Provide the (X, Y) coordinate of the cell's center where the given text is located.  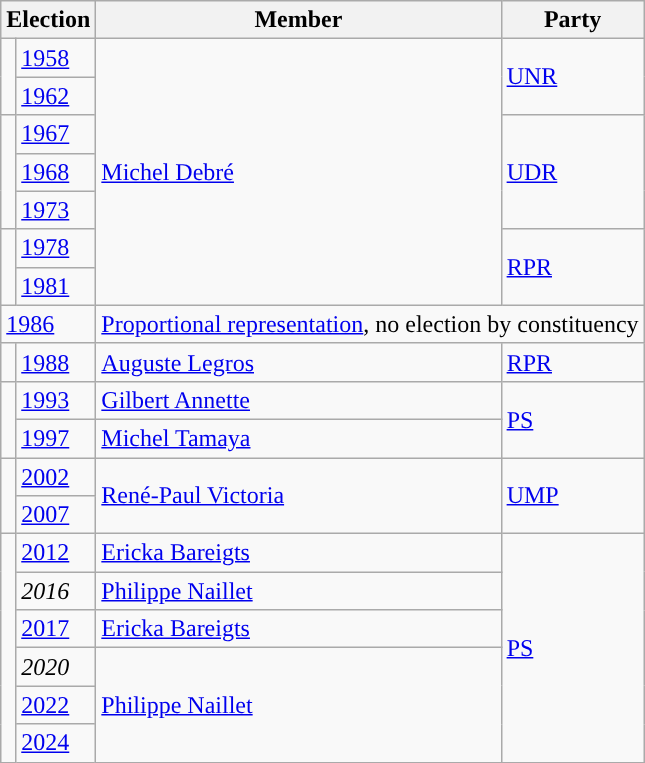
1973 (56, 210)
2022 (56, 705)
1997 (56, 438)
2016 (56, 591)
UNR (572, 77)
Election (48, 20)
Auguste Legros (298, 362)
1968 (56, 172)
René-Paul Victoria (298, 496)
2024 (56, 743)
Party (572, 20)
1988 (56, 362)
2017 (56, 629)
1978 (56, 248)
Member (298, 20)
1993 (56, 400)
2007 (56, 515)
UMP (572, 496)
1958 (56, 58)
UDR (572, 172)
1967 (56, 134)
2020 (56, 667)
Gilbert Annette (298, 400)
1962 (56, 96)
Michel Tamaya (298, 438)
2012 (56, 553)
1981 (56, 286)
Proportional representation, no election by constituency (370, 324)
1986 (48, 324)
Michel Debré (298, 172)
2002 (56, 477)
